Scan for the cell matching the given text and deliver its [X, Y] coordinate at center. 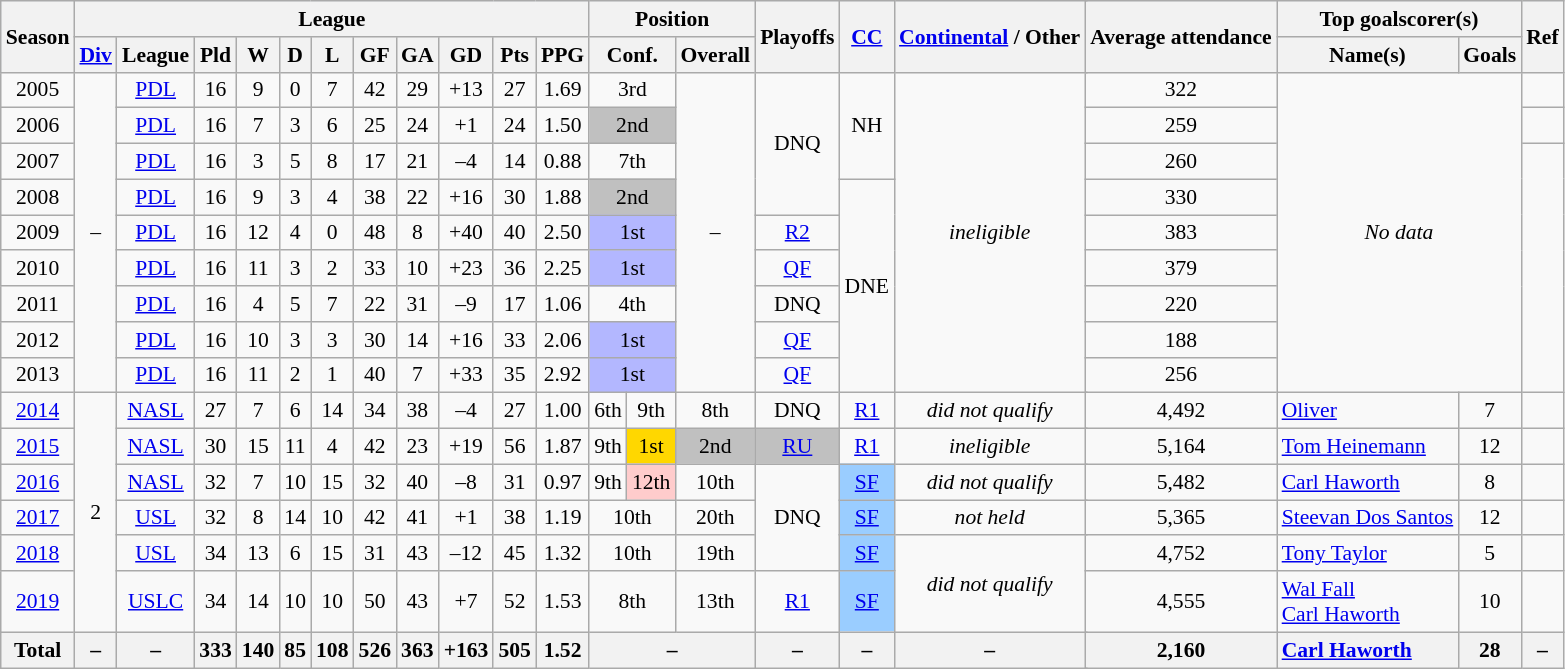
Playoffs [797, 36]
1.32 [562, 554]
4,555 [1180, 602]
505 [514, 650]
GA [418, 55]
383 [1180, 233]
13 [258, 554]
20th [715, 518]
2011 [38, 304]
Average attendance [1180, 36]
1 [332, 375]
29 [418, 90]
1.50 [562, 126]
1.88 [562, 197]
not held [990, 518]
3rd [632, 90]
5,482 [1180, 482]
259 [1180, 126]
45 [514, 554]
2017 [38, 518]
USLC [156, 602]
4,752 [1180, 554]
GF [376, 55]
Position [672, 19]
W [258, 55]
RU [797, 447]
L [332, 55]
41 [418, 518]
108 [332, 650]
2.92 [562, 375]
4,492 [1180, 411]
2013 [38, 375]
1.69 [562, 90]
NH [867, 126]
2018 [38, 554]
50 [376, 602]
Div [96, 55]
13th [715, 602]
2019 [38, 602]
Pld [216, 55]
No data [1400, 232]
+19 [466, 447]
CC [867, 36]
Conf. [632, 55]
21 [418, 162]
19th [715, 554]
220 [1180, 304]
2008 [38, 197]
140 [258, 650]
2010 [38, 269]
Wal Fall Carl Haworth [1368, 602]
Pts [514, 55]
+23 [466, 269]
Continental / Other [990, 36]
36 [514, 269]
330 [1180, 197]
Name(s) [1368, 55]
2.06 [562, 340]
Tony Taylor [1368, 554]
2012 [38, 340]
256 [1180, 375]
GD [466, 55]
–12 [466, 554]
2,160 [1180, 650]
2016 [38, 482]
–9 [466, 304]
2.25 [562, 269]
Season [38, 36]
12th [652, 482]
1.53 [562, 602]
5,365 [1180, 518]
–8 [466, 482]
Top goalscorer(s) [1400, 19]
2.50 [562, 233]
+40 [466, 233]
Steevan Dos Santos [1368, 518]
7th [632, 162]
Goals [1490, 55]
35 [514, 375]
2014 [38, 411]
52 [514, 602]
333 [216, 650]
379 [1180, 269]
322 [1180, 90]
Oliver [1368, 411]
1.00 [562, 411]
2006 [38, 126]
25 [376, 126]
1.19 [562, 518]
+7 [466, 602]
260 [1180, 162]
+33 [466, 375]
5,164 [1180, 447]
D [295, 55]
0.88 [562, 162]
+163 [466, 650]
Ref [1542, 36]
2007 [38, 162]
23 [418, 447]
Tom Heinemann [1368, 447]
6th [608, 411]
48 [376, 233]
2009 [38, 233]
363 [418, 650]
+13 [466, 90]
28 [1490, 650]
Overall [715, 55]
188 [1180, 340]
526 [376, 650]
R2 [797, 233]
56 [514, 447]
1.06 [562, 304]
DNE [867, 286]
1.52 [562, 650]
Total [38, 650]
PPG [562, 55]
2005 [38, 90]
1.87 [562, 447]
85 [295, 650]
0.97 [562, 482]
4th [632, 304]
2015 [38, 447]
